Output the [X, Y] coordinate of the center of the cell containing the given text.  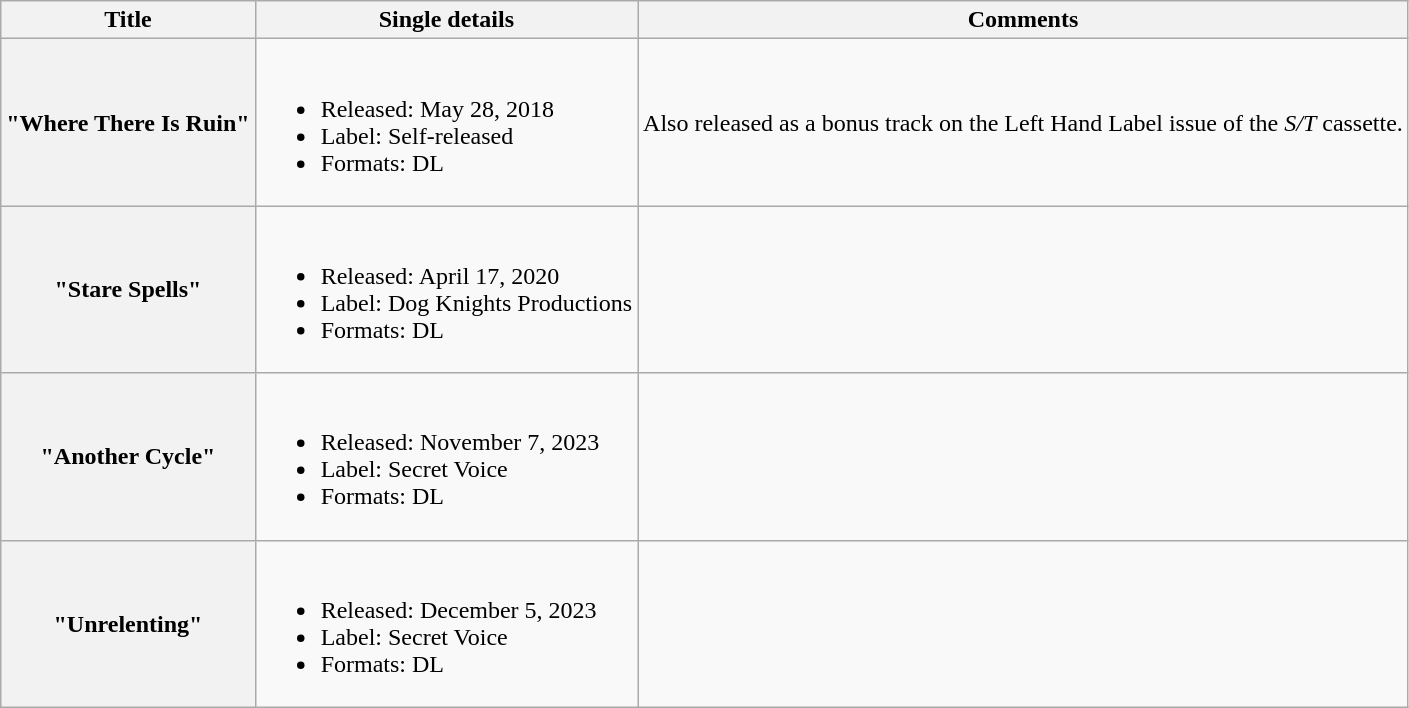
Released: May 28, 2018Label: Self-releasedFormats: DL [446, 122]
Released: November 7, 2023Label: Secret VoiceFormats: DL [446, 456]
"Unrelenting" [128, 624]
"Another Cycle" [128, 456]
Comments [1024, 20]
Released: April 17, 2020Label: Dog Knights ProductionsFormats: DL [446, 290]
Also released as a bonus track on the Left Hand Label issue of the S/T cassette. [1024, 122]
"Where There Is Ruin" [128, 122]
Single details [446, 20]
"Stare Spells" [128, 290]
Released: December 5, 2023Label: Secret VoiceFormats: DL [446, 624]
Title [128, 20]
